From the cell containing the given text, extract its center point as [X, Y] coordinate. 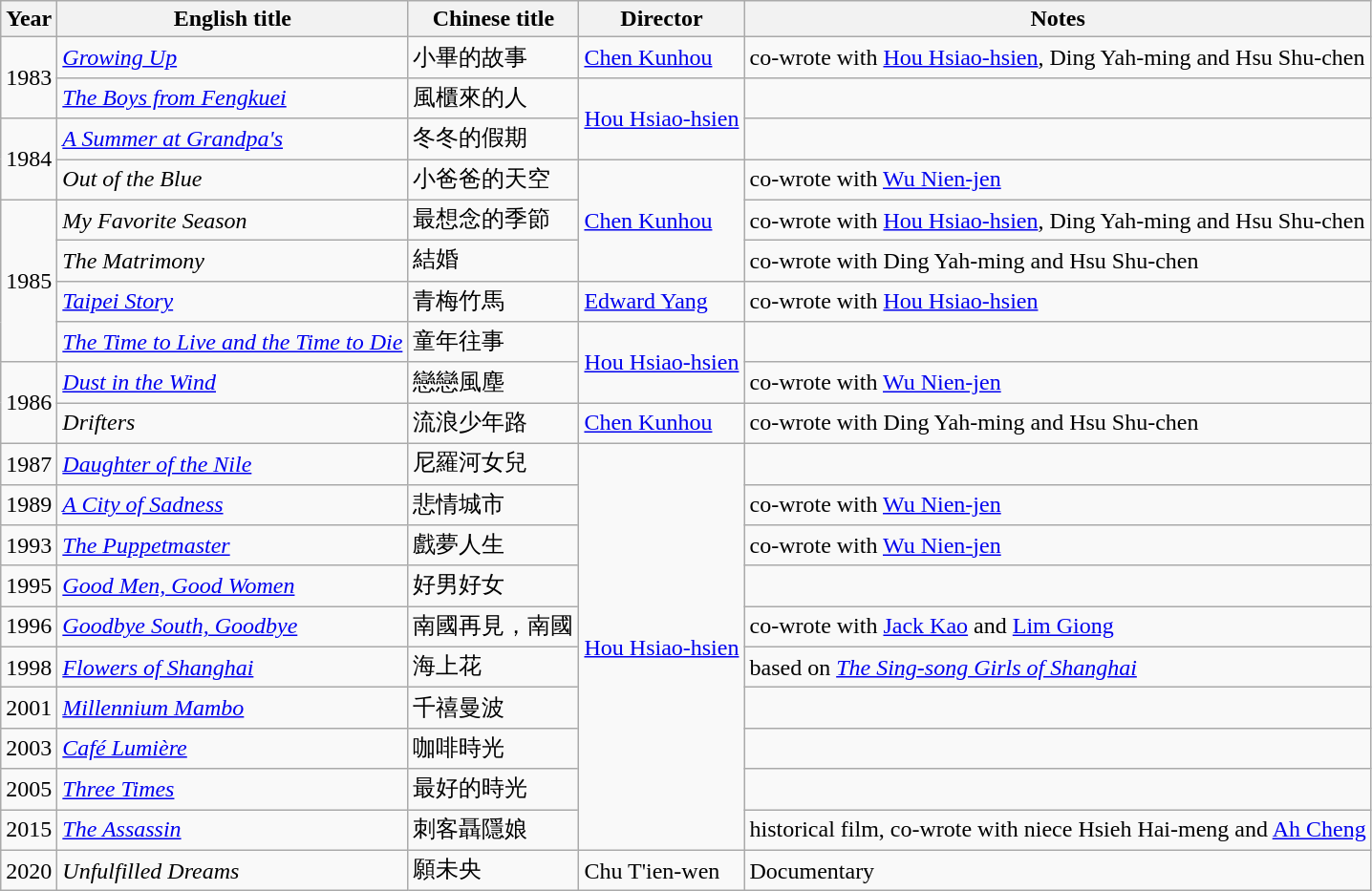
願未央 [493, 871]
童年往事 [493, 342]
A City of Sadness [233, 504]
Notes [1058, 19]
The Matrimony [233, 262]
The Puppetmaster [233, 546]
Millennium Mambo [233, 709]
Growing Up [233, 57]
2015 [29, 831]
My Favorite Season [233, 220]
南國再見，南國 [493, 626]
刺客聶隱娘 [493, 831]
Taipei Story [233, 302]
戀戀風塵 [493, 382]
好男好女 [493, 586]
Good Men, Good Women [233, 586]
悲情城市 [493, 504]
戲夢人生 [493, 546]
The Boys from Fengkuei [233, 97]
1996 [29, 626]
Unfulfilled Dreams [233, 871]
Out of the Blue [233, 180]
青梅竹馬 [493, 302]
冬冬的假期 [493, 139]
Director [661, 19]
風櫃來的人 [493, 97]
Chinese title [493, 19]
1987 [29, 464]
Chu T'ien-wen [661, 871]
咖啡時光 [493, 749]
Café Lumière [233, 749]
1985 [29, 281]
The Time to Live and the Time to Die [233, 342]
1989 [29, 504]
Flowers of Shanghai [233, 667]
2001 [29, 709]
2003 [29, 749]
1986 [29, 403]
co-wrote with Hou Hsiao-hsien [1058, 302]
小爸爸的天空 [493, 180]
小畢的故事 [493, 57]
co-wrote with Jack Kao and Lim Giong [1058, 626]
1984 [29, 159]
English title [233, 19]
千禧曼波 [493, 709]
The Assassin [233, 831]
2020 [29, 871]
Three Times [233, 789]
流浪少年路 [493, 424]
A Summer at Grandpa's [233, 139]
1983 [29, 78]
最好的時光 [493, 789]
1995 [29, 586]
海上花 [493, 667]
2005 [29, 789]
Daughter of the Nile [233, 464]
Goodbye South, Goodbye [233, 626]
Drifters [233, 424]
based on The Sing-song Girls of Shanghai [1058, 667]
最想念的季節 [493, 220]
1993 [29, 546]
historical film, co-wrote with niece Hsieh Hai-meng and Ah Cheng [1058, 831]
結婚 [493, 262]
Year [29, 19]
1998 [29, 667]
Documentary [1058, 871]
Dust in the Wind [233, 382]
Edward Yang [661, 302]
尼羅河女兒 [493, 464]
